From the cell containing the given text, extract its center point as [X, Y] coordinate. 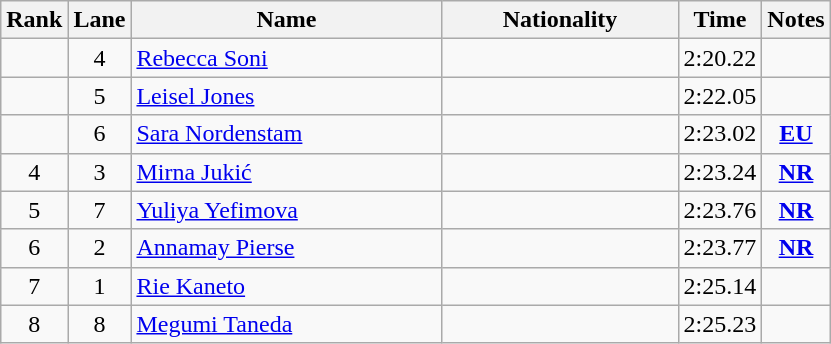
2 [100, 248]
Megumi Taneda [286, 324]
Sara Nordenstam [286, 134]
2:23.76 [720, 210]
Time [720, 20]
Nationality [560, 20]
Rebecca Soni [286, 58]
Rie Kaneto [286, 286]
3 [100, 172]
Lane [100, 20]
2:23.02 [720, 134]
EU [796, 134]
Leisel Jones [286, 96]
2:25.23 [720, 324]
Rank [34, 20]
2:22.05 [720, 96]
2:23.77 [720, 248]
2:25.14 [720, 286]
Mirna Jukić [286, 172]
2:20.22 [720, 58]
Annamay Pierse [286, 248]
2:23.24 [720, 172]
Name [286, 20]
1 [100, 286]
Yuliya Yefimova [286, 210]
Notes [796, 20]
